Output the [x, y] coordinate of the center of the cell containing the given text.  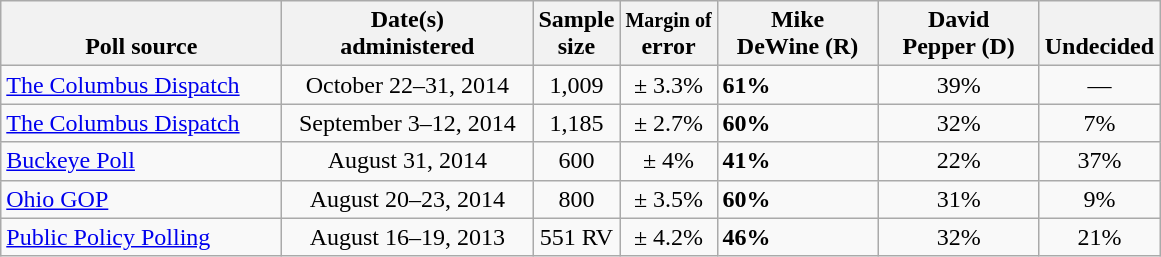
± 4.2% [668, 237]
± 3.5% [668, 199]
Date(s)administered [408, 34]
Ohio GOP [142, 199]
August 16–19, 2013 [408, 237]
31% [958, 199]
October 22–31, 2014 [408, 85]
Buckeye Poll [142, 161]
1,009 [576, 85]
800 [576, 199]
37% [1099, 161]
1,185 [576, 123]
46% [798, 237]
Undecided [1099, 34]
— [1099, 85]
± 4% [668, 161]
Margin oferror [668, 34]
Public Policy Polling [142, 237]
Samplesize [576, 34]
DavidPepper (D) [958, 34]
41% [798, 161]
22% [958, 161]
39% [958, 85]
9% [1099, 199]
± 2.7% [668, 123]
551 RV [576, 237]
August 31, 2014 [408, 161]
7% [1099, 123]
Poll source [142, 34]
August 20–23, 2014 [408, 199]
MikeDeWine (R) [798, 34]
61% [798, 85]
± 3.3% [668, 85]
21% [1099, 237]
600 [576, 161]
September 3–12, 2014 [408, 123]
